Identify which cell holds the provided text, then report its [x, y] central coordinate. 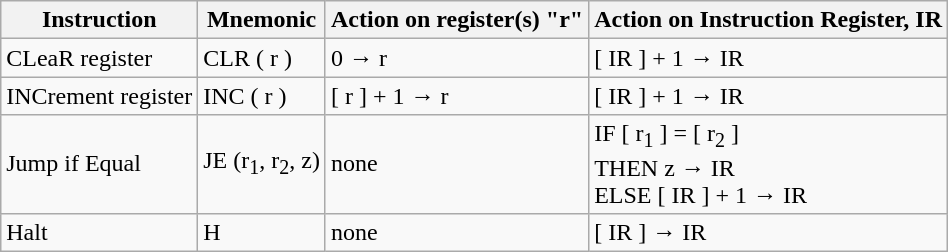
Halt [100, 232]
Action on register(s) "r" [456, 20]
INCrement register [100, 96]
Mnemonic [262, 20]
Jump if Equal [100, 164]
H [262, 232]
[ r ] + 1 → r [456, 96]
[ IR ] → IR [768, 232]
CLeaR register [100, 58]
IF [ r1 ] = [ r2 ]THEN z → IR ELSE [ IR ] + 1 → IR [768, 164]
INC ( r ) [262, 96]
Instruction [100, 20]
CLR ( r ) [262, 58]
Action on Instruction Register, IR [768, 20]
0 → r [456, 58]
JE (r1, r2, z) [262, 164]
